For the text-containing cell, return its midpoint in (X, Y) coordinate format. 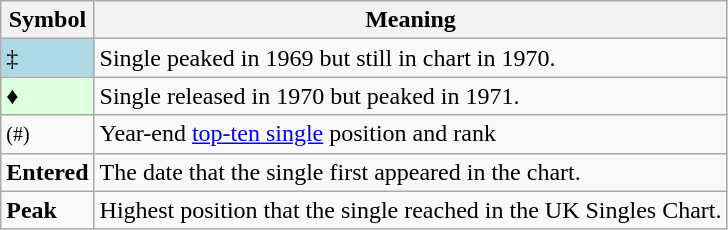
Meaning (410, 20)
Entered (48, 172)
‡ (48, 58)
Peak (48, 210)
Single peaked in 1969 but still in chart in 1970. (410, 58)
Year-end top-ten single position and rank (410, 134)
♦ (48, 96)
The date that the single first appeared in the chart. (410, 172)
Highest position that the single reached in the UK Singles Chart. (410, 210)
Symbol (48, 20)
(#) (48, 134)
Single released in 1970 but peaked in 1971. (410, 96)
